Provide the (X, Y) coordinate of the cell's center where the given text is located.  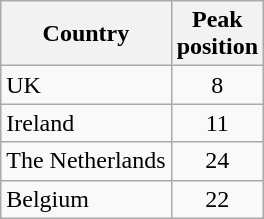
Country (86, 34)
Peakposition (217, 34)
Ireland (86, 123)
UK (86, 85)
24 (217, 161)
11 (217, 123)
Belgium (86, 199)
22 (217, 199)
The Netherlands (86, 161)
8 (217, 85)
